Capture the cell that displays the provided text and extract its [X, Y] central coordinate. 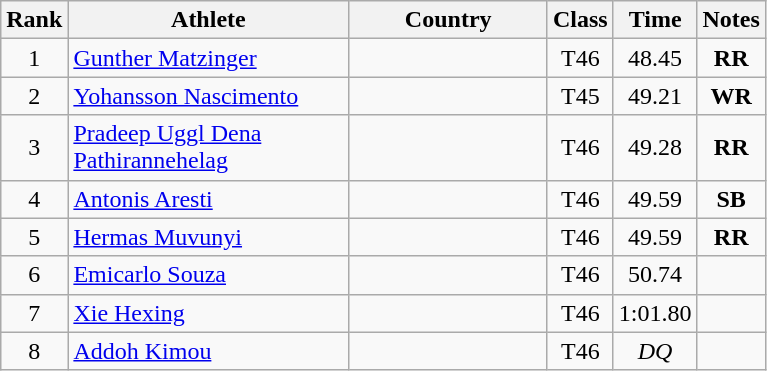
Hermas Muvunyi [208, 237]
Emicarlo Souza [208, 275]
5 [34, 237]
2 [34, 96]
Antonis Aresti [208, 199]
Addoh Kimou [208, 351]
3 [34, 148]
1 [34, 58]
WR [731, 96]
Notes [731, 20]
Pradeep Uggl Dena Pathirannehelag [208, 148]
T45 [580, 96]
Country [448, 20]
8 [34, 351]
SB [731, 199]
6 [34, 275]
Class [580, 20]
48.45 [655, 58]
49.21 [655, 96]
7 [34, 313]
49.28 [655, 148]
1:01.80 [655, 313]
Xie Hexing [208, 313]
Time [655, 20]
Athlete [208, 20]
50.74 [655, 275]
Yohansson Nascimento [208, 96]
4 [34, 199]
DQ [655, 351]
Rank [34, 20]
Gunther Matzinger [208, 58]
